Extract the (X, Y) coordinate from the center of the cell holding the provided text.  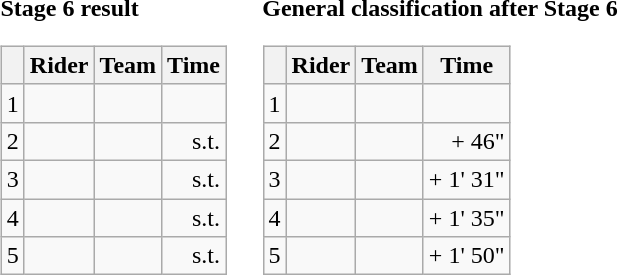
+ 1' 35" (466, 217)
+ 1' 31" (466, 179)
+ 1' 50" (466, 256)
+ 46" (466, 141)
